Identify which cell holds the provided text, then report its [X, Y] central coordinate. 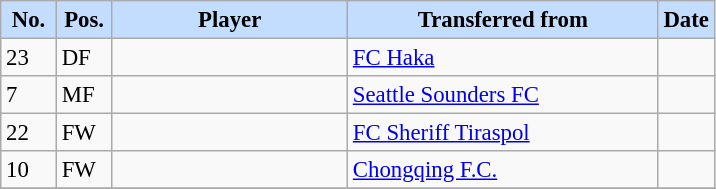
23 [29, 58]
7 [29, 95]
22 [29, 133]
Pos. [84, 20]
10 [29, 170]
Date [686, 20]
Player [230, 20]
Transferred from [504, 20]
DF [84, 58]
Chongqing F.C. [504, 170]
MF [84, 95]
Seattle Sounders FC [504, 95]
FC Haka [504, 58]
No. [29, 20]
FC Sheriff Tiraspol [504, 133]
